Determine the (x, y) coordinate at the center of the cell enclosing the given text.  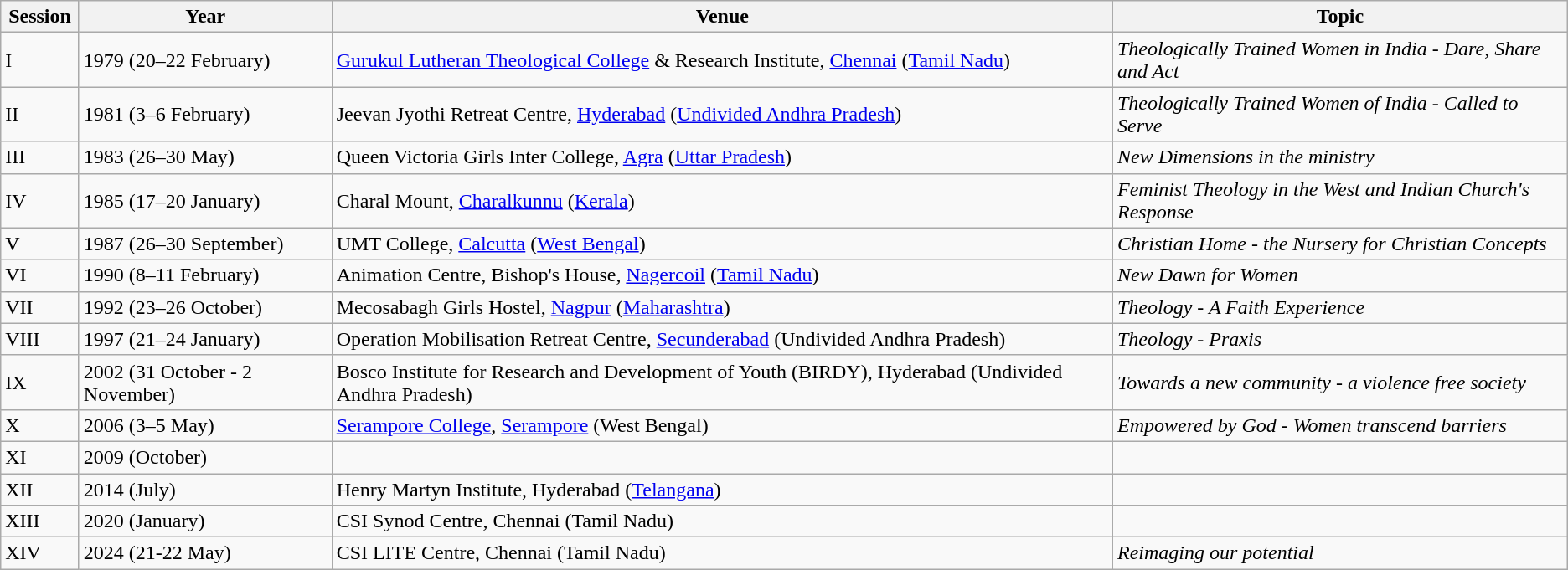
IV (40, 201)
Theology - Praxis (1340, 339)
Session (40, 17)
I (40, 60)
X (40, 425)
2024 (21-22 May) (205, 553)
Year (205, 17)
1992 (23–26 October) (205, 307)
Animation Centre, Bishop's House, Nagercoil (Tamil Nadu) (722, 275)
Christian Home - the Nursery for Christian Concepts (1340, 244)
VII (40, 307)
XIII (40, 521)
VIII (40, 339)
Henry Martyn Institute, Hyderabad (Telangana) (722, 490)
2002 (31 October - 2 November) (205, 382)
Mecosabagh Girls Hostel, Nagpur (Maharashtra) (722, 307)
V (40, 244)
1979 (20–22 February) (205, 60)
XII (40, 490)
II (40, 114)
2006 (3–5 May) (205, 425)
2014 (July) (205, 490)
IX (40, 382)
Gurukul Lutheran Theological College & Research Institute, Chennai (Tamil Nadu) (722, 60)
XIV (40, 553)
Charal Mount, Charalkunnu (Kerala) (722, 201)
CSI LITE Centre, Chennai (Tamil Nadu) (722, 553)
New Dimensions in the ministry (1340, 157)
2020 (January) (205, 521)
UMT College, Calcutta (West Bengal) (722, 244)
Theologically Trained Women of India - Called to Serve (1340, 114)
III (40, 157)
Topic (1340, 17)
Bosco Institute for Research and Development of Youth (BIRDY), Hyderabad (Undivided Andhra Pradesh) (722, 382)
CSI Synod Centre, Chennai (Tamil Nadu) (722, 521)
XI (40, 457)
1983 (26–30 May) (205, 157)
Queen Victoria Girls Inter College, Agra (Uttar Pradesh) (722, 157)
New Dawn for Women (1340, 275)
1990 (8–11 February) (205, 275)
1997 (21–24 January) (205, 339)
Jeevan Jyothi Retreat Centre, Hyderabad (Undivided Andhra Pradesh) (722, 114)
Reimaging our potential (1340, 553)
1985 (17–20 January) (205, 201)
1981 (3–6 February) (205, 114)
Towards a new community - a violence free society (1340, 382)
Feminist Theology in the West and Indian Church's Response (1340, 201)
Serampore College, Serampore (West Bengal) (722, 425)
Operation Mobilisation Retreat Centre, Secunderabad (Undivided Andhra Pradesh) (722, 339)
Theologically Trained Women in India - Dare, Share and Act (1340, 60)
1987 (26–30 September) (205, 244)
VI (40, 275)
2009 (October) (205, 457)
Venue (722, 17)
Theology - A Faith Experience (1340, 307)
Empowered by God - Women transcend barriers (1340, 425)
